Pinpoint the cell where the given text exists, returning its [X, Y] midpoint coordinate. 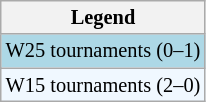
W15 tournaments (2–0) [103, 85]
Legend [103, 17]
W25 tournaments (0–1) [103, 51]
